Output the (X, Y) coordinate of the center of the cell containing the given text.  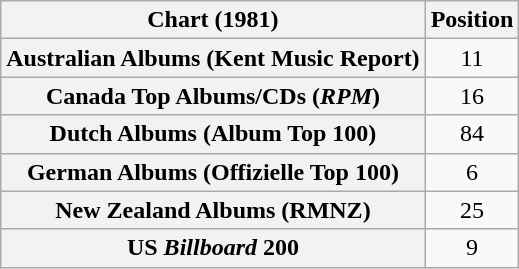
Canada Top Albums/CDs (RPM) (213, 96)
US Billboard 200 (213, 248)
11 (472, 58)
German Albums (Offizielle Top 100) (213, 172)
Australian Albums (Kent Music Report) (213, 58)
Chart (1981) (213, 20)
Dutch Albums (Album Top 100) (213, 134)
25 (472, 210)
Position (472, 20)
New Zealand Albums (RMNZ) (213, 210)
9 (472, 248)
6 (472, 172)
84 (472, 134)
16 (472, 96)
